Search for the cell housing the specified text and yield its (X, Y) center coordinate. 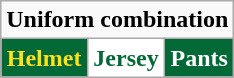
Pants (200, 58)
Uniform combination (118, 20)
Helmet (44, 58)
Jersey (126, 58)
